Identify which cell holds the provided text, then report its [X, Y] central coordinate. 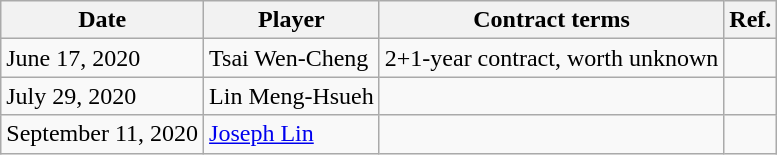
June 17, 2020 [102, 58]
July 29, 2020 [102, 96]
Ref. [750, 20]
September 11, 2020 [102, 134]
Player [292, 20]
Lin Meng-Hsueh [292, 96]
Joseph Lin [292, 134]
Date [102, 20]
Contract terms [552, 20]
Tsai Wen-Cheng [292, 58]
2+1-year contract, worth unknown [552, 58]
